Pinpoint the cell where the given text exists, returning its [x, y] midpoint coordinate. 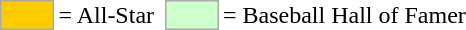
= All-Star [106, 15]
